For the text-containing cell, return its midpoint in (X, Y) coordinate format. 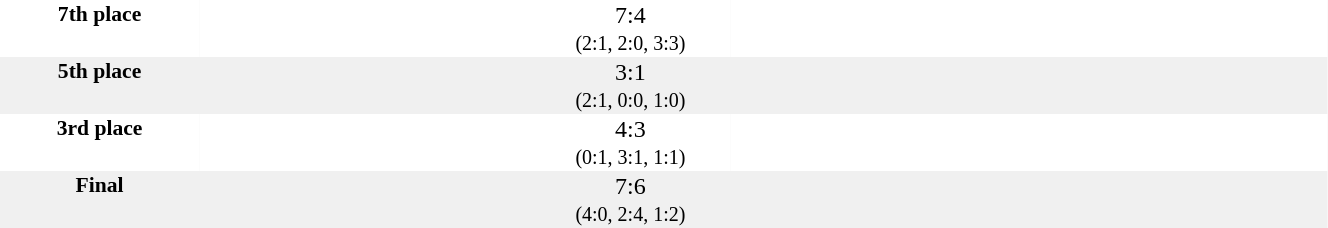
3:1(2:1, 0:0, 1:0) (630, 86)
7:6(4:0, 2:4, 1:2) (630, 200)
3rd place (100, 142)
5th place (100, 86)
4:3(0:1, 3:1, 1:1) (630, 142)
7:4(2:1, 2:0, 3:3) (630, 28)
Final (100, 200)
7th place (100, 28)
